For the text-containing cell, return its midpoint in (X, Y) coordinate format. 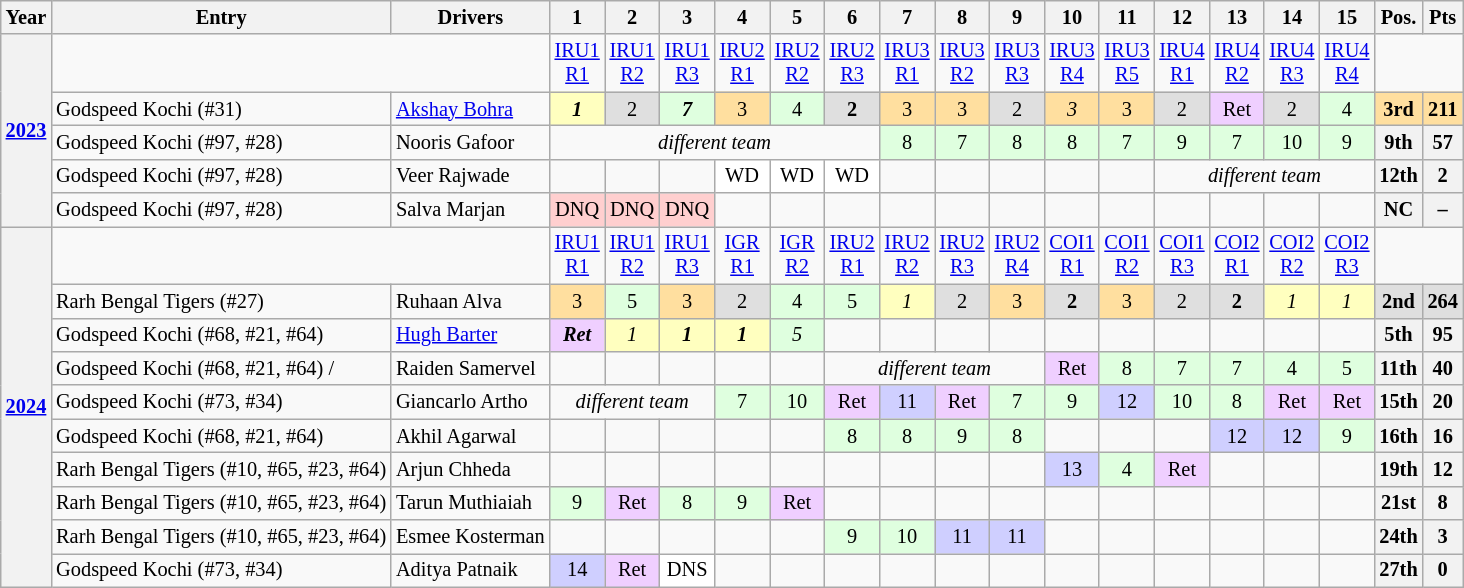
21st (1398, 503)
COI2R2 (1292, 255)
Arjun Chheda (470, 469)
9th (1398, 142)
COI1R1 (1072, 255)
Akhil Agarwal (470, 436)
Entry (221, 17)
27th (1398, 570)
NC (1398, 210)
6 (852, 17)
Pos. (1398, 17)
IRU2R4 (1018, 255)
264 (1443, 301)
Raiden Samervel (470, 368)
Giancarlo Artho (470, 402)
Year (26, 17)
Godspeed Kochi (#31) (221, 109)
IRU3R4 (1072, 63)
Veer Rajwade (470, 176)
19th (1398, 469)
Godspeed Kochi (#68, #21, #64) / (221, 368)
IRU4R3 (1292, 63)
0 (1443, 570)
16 (1443, 436)
Drivers (470, 17)
211 (1443, 109)
DNS (688, 570)
IRU4R4 (1346, 63)
IRU3R1 (908, 63)
Aditya Patnaik (470, 570)
IRU3R2 (962, 63)
Akshay Bohra (470, 109)
5th (1398, 335)
IRU3R3 (1018, 63)
COI2R3 (1346, 255)
24th (1398, 537)
Pts (1443, 17)
Salva Marjan (470, 210)
11th (1398, 368)
– (1443, 210)
COI1R3 (1182, 255)
40 (1443, 368)
Rarh Bengal Tigers (#27) (221, 301)
15 (1346, 17)
15th (1398, 402)
12th (1398, 176)
95 (1443, 335)
Tarun Muthiaiah (470, 503)
Hugh Barter (470, 335)
Esmee Kosterman (470, 537)
COI1R2 (1126, 255)
IRU4R1 (1182, 63)
COI2R1 (1236, 255)
IGRR1 (742, 255)
IRU3R5 (1126, 63)
IRU4R2 (1236, 63)
16th (1398, 436)
2023 (26, 130)
2024 (26, 406)
57 (1443, 142)
2nd (1398, 301)
Ruhaan Alva (470, 301)
3rd (1398, 109)
Nooris Gafoor (470, 142)
IGRR2 (798, 255)
20 (1443, 402)
